Scan for the cell matching the given text and deliver its (x, y) coordinate at center. 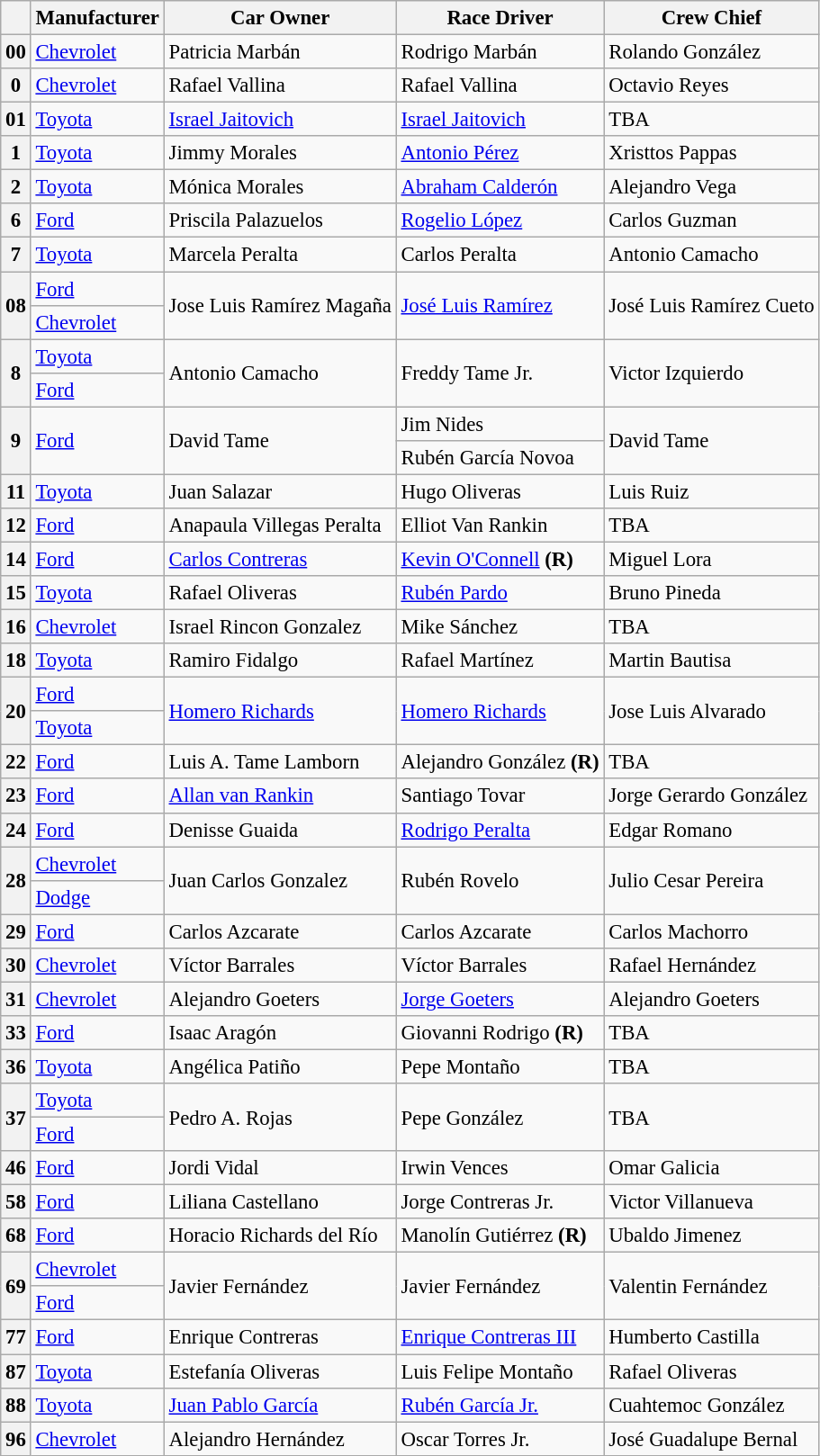
Rafael Hernández (711, 966)
Miguel Lora (711, 559)
Valentin Fernández (711, 1287)
Jimmy Morales (280, 153)
0 (16, 85)
Alejandro Hernández (280, 1439)
Carlos Contreras (280, 559)
Car Owner (280, 18)
33 (16, 1033)
Abraham Calderón (500, 187)
Giovanni Rodrigo (R) (500, 1033)
Xristtos Pappas (711, 153)
16 (16, 627)
Bruno Pineda (711, 593)
Antonio Pérez (500, 153)
18 (16, 661)
Rogelio López (500, 220)
Julio Cesar Pereira (711, 880)
José Luis Ramírez (500, 306)
Octavio Reyes (711, 85)
31 (16, 999)
68 (16, 1236)
Rubén García Novoa (500, 458)
Freddy Tame Jr. (500, 373)
Juan Carlos Gonzalez (280, 880)
88 (16, 1405)
9 (16, 441)
Dodge (97, 897)
Angélica Patiño (280, 1066)
24 (16, 830)
Juan Pablo García (280, 1405)
14 (16, 559)
22 (16, 762)
12 (16, 526)
Cuahtemoc González (711, 1405)
46 (16, 1168)
Oscar Torres Jr. (500, 1439)
Jim Nides (500, 424)
Jose Luis Ramírez Magaña (280, 306)
Ramiro Fidalgo (280, 661)
Anapaula Villegas Peralta (280, 526)
Carlos Machorro (711, 931)
77 (16, 1337)
Estefanía Oliveras (280, 1371)
11 (16, 491)
Elliot Van Rankin (500, 526)
Liliana Castellano (280, 1202)
Crew Chief (711, 18)
29 (16, 931)
Mónica Morales (280, 187)
7 (16, 255)
Horacio Richards del Río (280, 1236)
36 (16, 1066)
08 (16, 306)
Race Driver (500, 18)
Edgar Romano (711, 830)
Alejandro González (R) (500, 762)
37 (16, 1118)
Luis Ruiz (711, 491)
Kevin O'Connell (R) (500, 559)
6 (16, 220)
Jose Luis Alvarado (711, 711)
Pepe Montaño (500, 1066)
Alejandro Vega (711, 187)
30 (16, 966)
00 (16, 52)
Juan Salazar (280, 491)
8 (16, 373)
Denisse Guaida (280, 830)
Rubén Pardo (500, 593)
1 (16, 153)
Carlos Guzman (711, 220)
Allan van Rankin (280, 796)
Mike Sánchez (500, 627)
José Guadalupe Bernal (711, 1439)
Rubén Rovelo (500, 880)
Martin Bautisa (711, 661)
Manufacturer (97, 18)
87 (16, 1371)
José Luis Ramírez Cueto (711, 306)
Jorge Contreras Jr. (500, 1202)
Priscila Palazuelos (280, 220)
69 (16, 1287)
Rafael Martínez (500, 661)
Manolín Gutiérrez (R) (500, 1236)
Rodrigo Marbán (500, 52)
58 (16, 1202)
Carlos Peralta (500, 255)
Humberto Castilla (711, 1337)
Jorge Goeters (500, 999)
Luis Felipe Montaño (500, 1371)
96 (16, 1439)
Rolando González (711, 52)
01 (16, 120)
Jorge Gerardo González (711, 796)
Irwin Vences (500, 1168)
Omar Galicia (711, 1168)
Enrique Contreras (280, 1337)
15 (16, 593)
Patricia Marbán (280, 52)
Victor Izquierdo (711, 373)
Ubaldo Jimenez (711, 1236)
Pedro A. Rojas (280, 1118)
2 (16, 187)
Israel Rincon Gonzalez (280, 627)
Isaac Aragón (280, 1033)
Marcela Peralta (280, 255)
Victor Villanueva (711, 1202)
28 (16, 880)
Luis A. Tame Lamborn (280, 762)
Pepe González (500, 1118)
Jordi Vidal (280, 1168)
Enrique Contreras III (500, 1337)
Hugo Oliveras (500, 491)
Rubén García Jr. (500, 1405)
20 (16, 711)
Rodrigo Peralta (500, 830)
Santiago Tovar (500, 796)
23 (16, 796)
